Determine the [X, Y] coordinate at the center of the cell enclosing the given text.  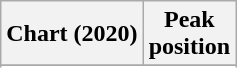
Peakposition [189, 34]
Chart (2020) [72, 34]
